From the cell containing the given text, extract its center point as (X, Y) coordinate. 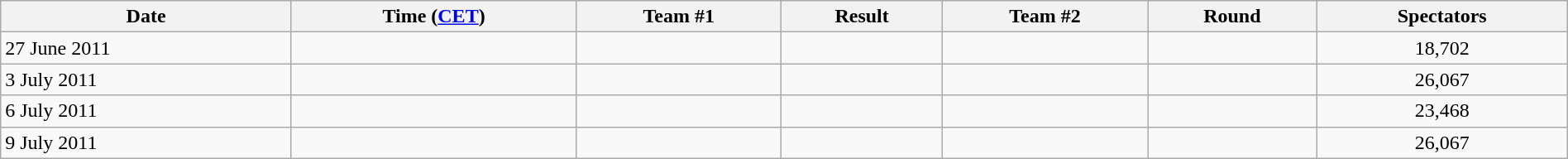
18,702 (1442, 48)
Date (146, 17)
Team #2 (1045, 17)
23,468 (1442, 111)
Round (1232, 17)
Time (CET) (433, 17)
Team #1 (679, 17)
27 June 2011 (146, 48)
6 July 2011 (146, 111)
Result (862, 17)
Spectators (1442, 17)
3 July 2011 (146, 79)
9 July 2011 (146, 142)
